Locate the cell with the specified text and output its (X, Y) center coordinate. 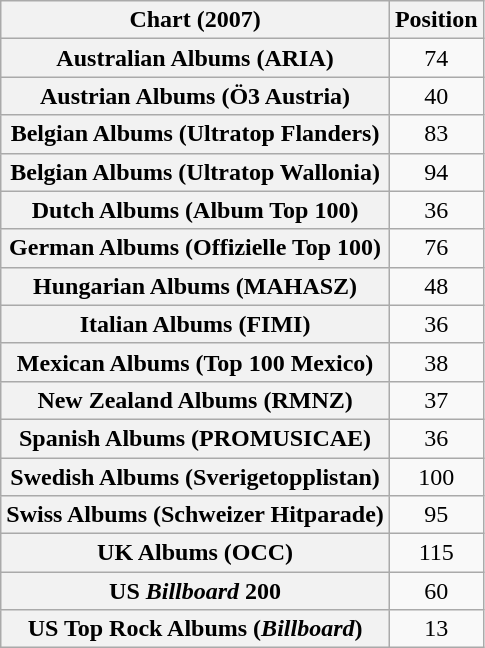
Hungarian Albums (MAHASZ) (196, 286)
Position (436, 20)
Dutch Albums (Album Top 100) (196, 210)
Mexican Albums (Top 100 Mexico) (196, 362)
83 (436, 134)
115 (436, 553)
13 (436, 629)
New Zealand Albums (RMNZ) (196, 400)
37 (436, 400)
95 (436, 515)
Italian Albums (FIMI) (196, 324)
48 (436, 286)
Swiss Albums (Schweizer Hitparade) (196, 515)
100 (436, 477)
Australian Albums (ARIA) (196, 58)
Austrian Albums (Ö3 Austria) (196, 96)
Chart (2007) (196, 20)
UK Albums (OCC) (196, 553)
German Albums (Offizielle Top 100) (196, 248)
Belgian Albums (Ultratop Flanders) (196, 134)
76 (436, 248)
Spanish Albums (PROMUSICAE) (196, 438)
US Top Rock Albums (Billboard) (196, 629)
38 (436, 362)
US Billboard 200 (196, 591)
40 (436, 96)
60 (436, 591)
Belgian Albums (Ultratop Wallonia) (196, 172)
74 (436, 58)
94 (436, 172)
Swedish Albums (Sverigetopplistan) (196, 477)
